Identify which cell holds the provided text, then report its (x, y) central coordinate. 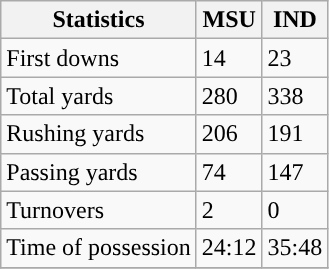
24:12 (229, 248)
74 (229, 172)
206 (229, 134)
Total yards (99, 96)
35:48 (295, 248)
IND (295, 20)
First downs (99, 58)
2 (229, 210)
338 (295, 96)
Statistics (99, 20)
191 (295, 134)
Passing yards (99, 172)
147 (295, 172)
Rushing yards (99, 134)
23 (295, 58)
MSU (229, 20)
0 (295, 210)
14 (229, 58)
Time of possession (99, 248)
Turnovers (99, 210)
280 (229, 96)
